Determine the (X, Y) coordinate at the center of the cell enclosing the given text.  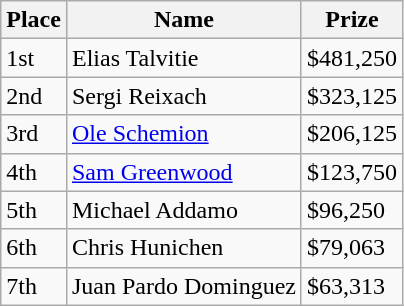
$63,313 (352, 286)
Michael Addamo (184, 210)
$206,125 (352, 134)
$323,125 (352, 96)
Sam Greenwood (184, 172)
Elias Talvitie (184, 58)
Sergi Reixach (184, 96)
Juan Pardo Dominguez (184, 286)
4th (34, 172)
$96,250 (352, 210)
3rd (34, 134)
$79,063 (352, 248)
5th (34, 210)
1st (34, 58)
7th (34, 286)
Prize (352, 20)
2nd (34, 96)
$123,750 (352, 172)
Chris Hunichen (184, 248)
Name (184, 20)
Place (34, 20)
Ole Schemion (184, 134)
6th (34, 248)
$481,250 (352, 58)
